Determine the (x, y) coordinate at the center of the cell enclosing the given text.  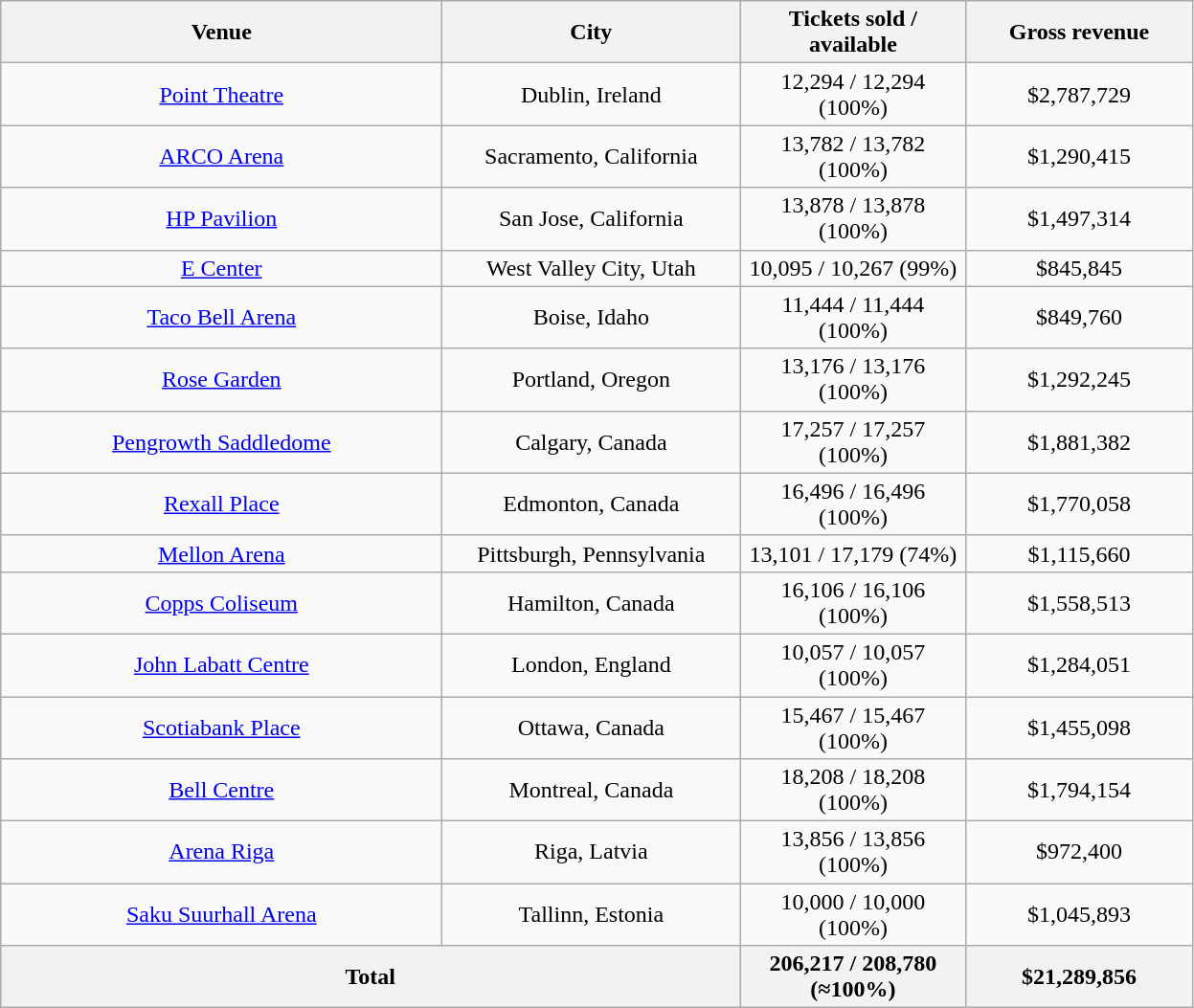
10,000 / 10,000 (100%) (853, 915)
$1,115,660 (1079, 553)
Arena Riga (222, 852)
$21,289,856 (1079, 976)
$1,045,893 (1079, 915)
13,856 / 13,856 (100%) (853, 852)
Boise, Idaho (592, 318)
$1,497,314 (1079, 218)
ARCO Arena (222, 157)
Total (371, 976)
Pittsburgh, Pennsylvania (592, 553)
13,101 / 17,179 (74%) (853, 553)
Calgary, Canada (592, 442)
Mellon Arena (222, 553)
Rexall Place (222, 504)
Rose Garden (222, 379)
13,878 / 13,878 (100%) (853, 218)
London, England (592, 664)
San Jose, California (592, 218)
Montreal, Canada (592, 791)
John Labatt Centre (222, 664)
Tickets sold / available (853, 33)
$1,558,513 (1079, 603)
Dublin, Ireland (592, 94)
$849,760 (1079, 318)
10,057 / 10,057 (100%) (853, 664)
16,106 / 16,106 (100%) (853, 603)
$845,845 (1079, 268)
206,217 / 208,780 (≈100%) (853, 976)
HP Pavilion (222, 218)
Portland, Oregon (592, 379)
Point Theatre (222, 94)
$972,400 (1079, 852)
16,496 / 16,496 (100%) (853, 504)
Bell Centre (222, 791)
$1,284,051 (1079, 664)
$1,881,382 (1079, 442)
Saku Suurhall Arena (222, 915)
Tallinn, Estonia (592, 915)
$2,787,729 (1079, 94)
Scotiabank Place (222, 728)
Gross revenue (1079, 33)
City (592, 33)
Venue (222, 33)
13,782 / 13,782 (100%) (853, 157)
$1,455,098 (1079, 728)
$1,290,415 (1079, 157)
Riga, Latvia (592, 852)
10,095 / 10,267 (99%) (853, 268)
18,208 / 18,208 (100%) (853, 791)
Pengrowth Saddledome (222, 442)
$1,794,154 (1079, 791)
11,444 / 11,444 (100%) (853, 318)
17,257 / 17,257 (100%) (853, 442)
Ottawa, Canada (592, 728)
E Center (222, 268)
Sacramento, California (592, 157)
13,176 / 13,176 (100%) (853, 379)
$1,770,058 (1079, 504)
Hamilton, Canada (592, 603)
12,294 / 12,294 (100%) (853, 94)
West Valley City, Utah (592, 268)
Copps Coliseum (222, 603)
Taco Bell Arena (222, 318)
15,467 / 15,467 (100%) (853, 728)
$1,292,245 (1079, 379)
Edmonton, Canada (592, 504)
